Return (X, Y) of the center of cell containing provided text 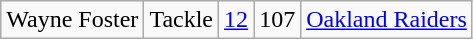
12 (236, 20)
Tackle (182, 20)
Oakland Raiders (387, 20)
107 (278, 20)
Wayne Foster (72, 20)
